Scan for the cell matching the given text and deliver its (x, y) coordinate at center. 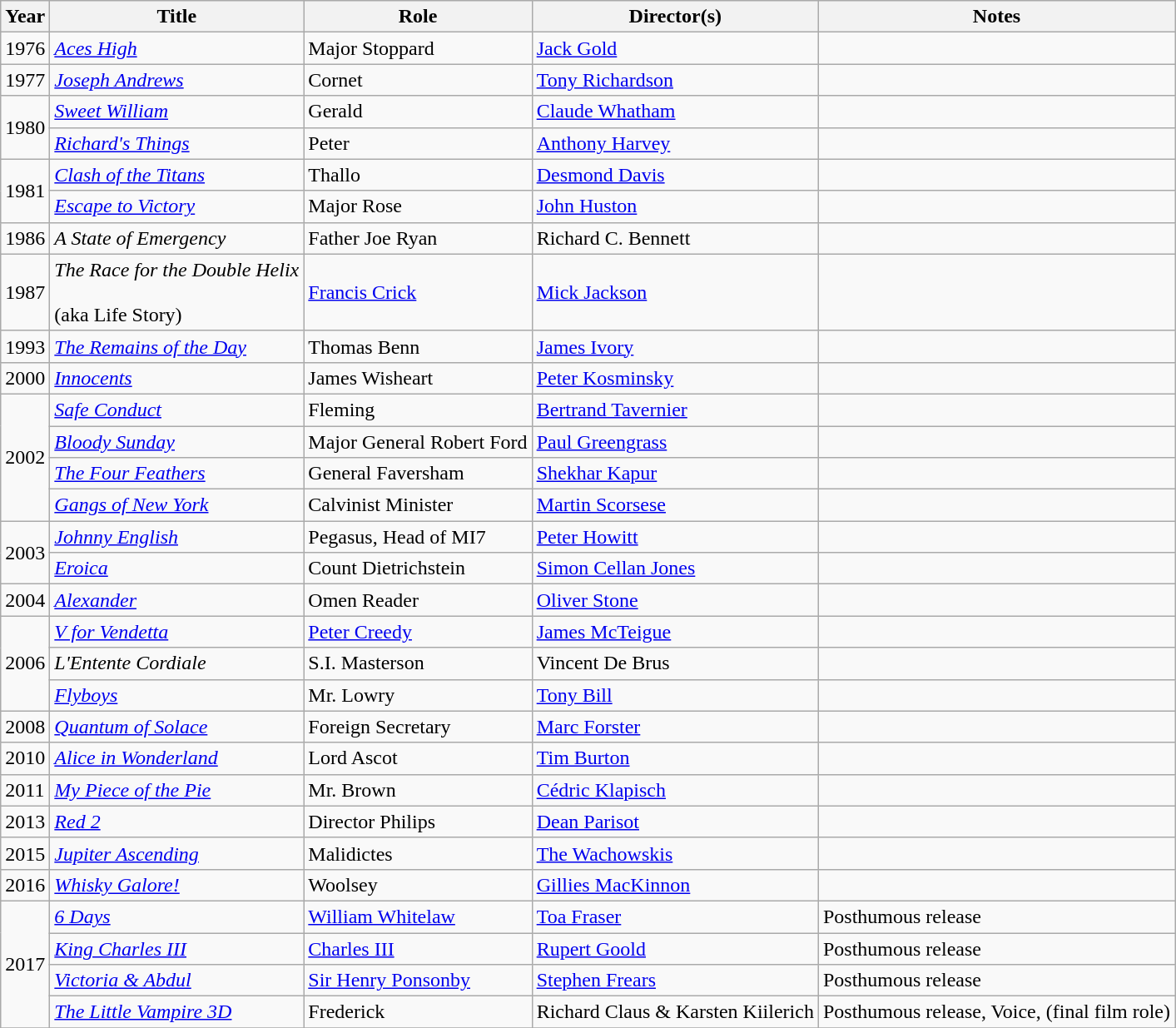
2004 (25, 600)
Richard C. Bennett (675, 238)
King Charles III (176, 948)
Thallo (418, 175)
Cédric Klapisch (675, 790)
2000 (25, 378)
Calvinist Minister (418, 505)
Jupiter Ascending (176, 853)
Peter Kosminsky (675, 378)
6 Days (176, 916)
1977 (25, 80)
Clash of the Titans (176, 175)
Notes (996, 17)
1980 (25, 127)
The Four Feathers (176, 474)
Year (25, 17)
Cornet (418, 80)
Whisky Galore! (176, 885)
Gillies MacKinnon (675, 885)
Aces High (176, 48)
The Race for the Double Helix (aka Life Story) (176, 292)
Escape to Victory (176, 206)
Fleming (418, 410)
Gerald (418, 112)
1981 (25, 191)
2011 (25, 790)
Martin Scorsese (675, 505)
Tony Bill (675, 695)
V for Vendetta (176, 632)
Omen Reader (418, 600)
2002 (25, 457)
Safe Conduct (176, 410)
2013 (25, 822)
Innocents (176, 378)
Eroica (176, 569)
Role (418, 17)
Paul Greengrass (675, 442)
Director Philips (418, 822)
Simon Cellan Jones (675, 569)
Mr. Lowry (418, 695)
Anthony Harvey (675, 143)
Count Dietrichstein (418, 569)
Woolsey (418, 885)
Sir Henry Ponsonby (418, 981)
William Whitelaw (418, 916)
Thomas Benn (418, 346)
Alice in Wonderland (176, 758)
The Remains of the Day (176, 346)
Mick Jackson (675, 292)
Claude Whatham (675, 112)
Charles III (418, 948)
Dean Parisot (675, 822)
Gangs of New York (176, 505)
Oliver Stone (675, 600)
Major Stoppard (418, 48)
Bertrand Tavernier (675, 410)
Toa Fraser (675, 916)
S.I. Masterson (418, 663)
L'Entente Cordiale (176, 663)
Shekhar Kapur (675, 474)
Alexander (176, 600)
Peter (418, 143)
Peter Howitt (675, 537)
Johnny English (176, 537)
Tony Richardson (675, 80)
Posthumous release, Voice, (final film role) (996, 1012)
Jack Gold (675, 48)
Peter Creedy (418, 632)
2008 (25, 727)
Vincent De Brus (675, 663)
Pegasus, Head of MI7 (418, 537)
Marc Forster (675, 727)
Stephen Frears (675, 981)
Quantum of Solace (176, 727)
Major General Robert Ford (418, 442)
2010 (25, 758)
Father Joe Ryan (418, 238)
1993 (25, 346)
Rupert Goold (675, 948)
Bloody Sunday (176, 442)
2006 (25, 663)
2015 (25, 853)
Title (176, 17)
2003 (25, 553)
1987 (25, 292)
Tim Burton (675, 758)
A State of Emergency (176, 238)
2017 (25, 964)
Victoria & Abdul (176, 981)
Francis Crick (418, 292)
My Piece of the Pie (176, 790)
Desmond Davis (675, 175)
John Huston (675, 206)
James Ivory (675, 346)
Foreign Secretary (418, 727)
Mr. Brown (418, 790)
2016 (25, 885)
Director(s) (675, 17)
Frederick (418, 1012)
1976 (25, 48)
General Faversham (418, 474)
Lord Ascot (418, 758)
Joseph Andrews (176, 80)
The Wachowskis (675, 853)
Sweet William (176, 112)
James McTeigue (675, 632)
James Wisheart (418, 378)
Richard's Things (176, 143)
The Little Vampire 3D (176, 1012)
Red 2 (176, 822)
Flyboys (176, 695)
Richard Claus & Karsten Kiilerich (675, 1012)
Malidictes (418, 853)
Major Rose (418, 206)
1986 (25, 238)
